Provide the [X, Y] coordinate of the cell's center where the given text is located.  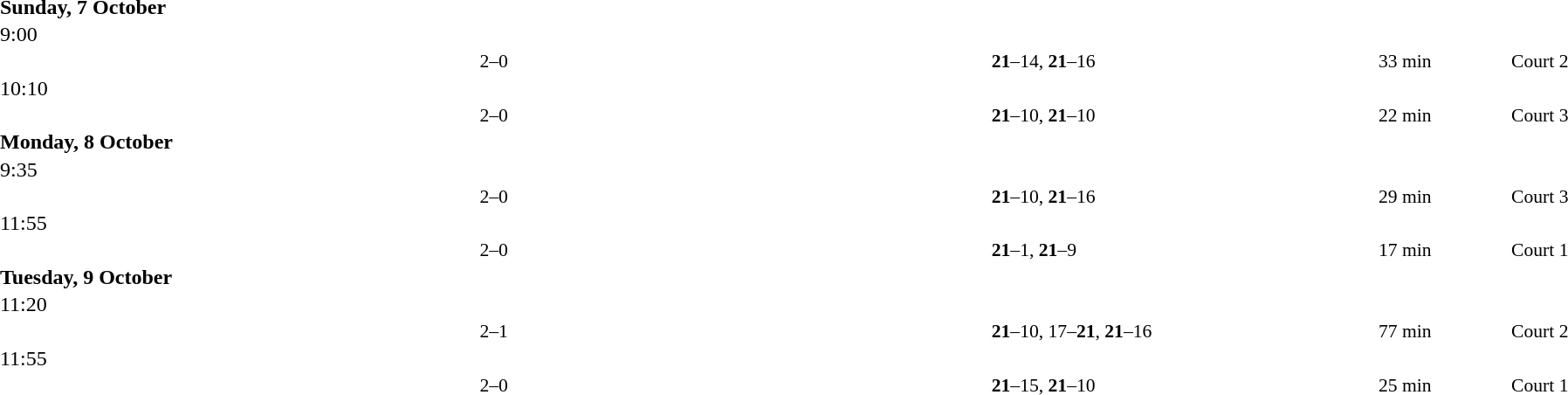
29 min [1442, 196]
17 min [1442, 250]
22 min [1442, 115]
77 min [1442, 331]
21–10, 21–16 [1183, 196]
21–10, 17–21, 21–16 [1183, 331]
21–14, 21–16 [1183, 61]
33 min [1442, 61]
2–1 [494, 331]
21–10, 21–10 [1183, 115]
21–1, 21–9 [1183, 250]
